From the cell containing the given text, extract its center point as [x, y] coordinate. 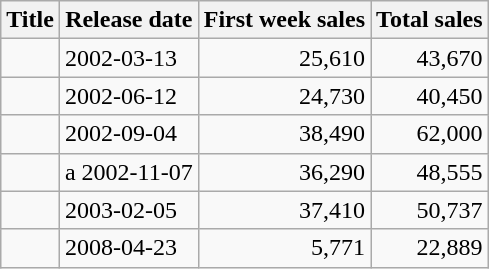
Total sales [430, 20]
50,737 [430, 210]
Title [30, 20]
40,450 [430, 96]
2002-09-04 [128, 134]
24,730 [284, 96]
2002-06-12 [128, 96]
Release date [128, 20]
a 2002-11-07 [128, 172]
First week sales [284, 20]
43,670 [430, 58]
38,490 [284, 134]
2003-02-05 [128, 210]
5,771 [284, 248]
62,000 [430, 134]
25,610 [284, 58]
48,555 [430, 172]
37,410 [284, 210]
2002-03-13 [128, 58]
2008-04-23 [128, 248]
36,290 [284, 172]
22,889 [430, 248]
